Identify which cell holds the provided text, then report its [X, Y] central coordinate. 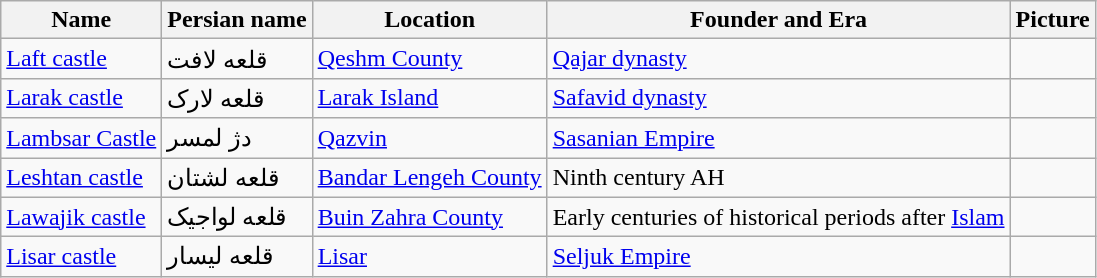
Larak castle [82, 98]
Qazvin [430, 138]
Ninth century AH [778, 178]
Persian name [237, 20]
قلعه لواجیک [237, 217]
Sasanian Empire [778, 138]
Lisar [430, 257]
Lisar castle [82, 257]
Bandar Lengeh County [430, 178]
Picture [1052, 20]
Larak Island [430, 98]
Laft castle [82, 59]
Leshtan castle [82, 178]
قلعه لشتان [237, 178]
Lawajik castle [82, 217]
Lambsar Castle [82, 138]
Founder and Era [778, 20]
Location [430, 20]
Early centuries of historical periods after Islam [778, 217]
دژ لمسر [237, 138]
قلعه لارک [237, 98]
Safavid dynasty [778, 98]
قلعه لیسار [237, 257]
قلعه لافت [237, 59]
Seljuk Empire [778, 257]
Qeshm County [430, 59]
Name [82, 20]
Qajar dynasty [778, 59]
Buin Zahra County [430, 217]
